Capture the cell that displays the provided text and extract its (x, y) central coordinate. 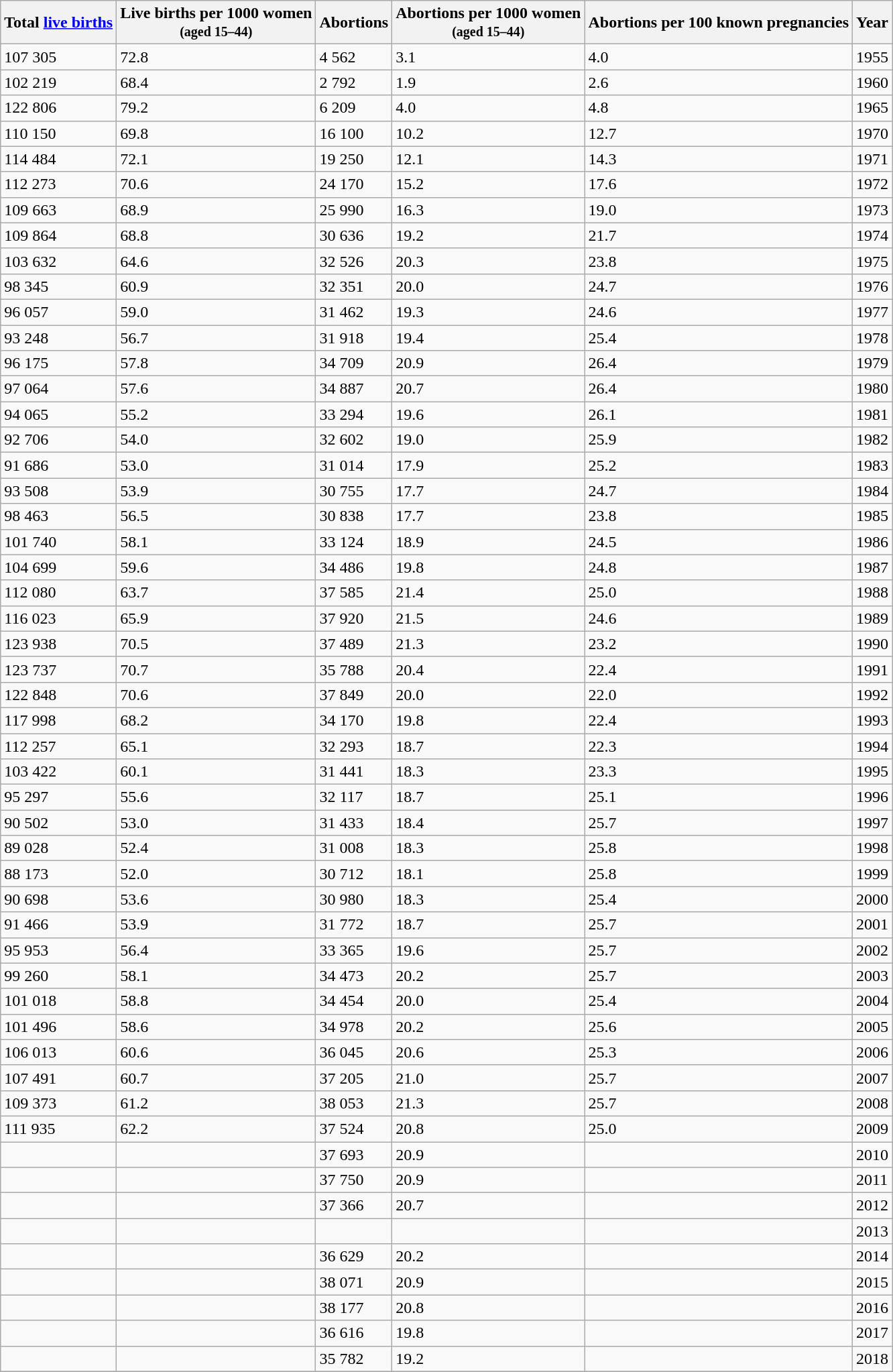
2000 (873, 899)
1971 (873, 159)
31 433 (354, 823)
37 489 (354, 644)
19.3 (488, 312)
68.2 (216, 720)
57.8 (216, 363)
25 990 (354, 210)
2 792 (354, 82)
Abortions per 100 known pregnancies (719, 23)
104 699 (59, 567)
31 008 (354, 848)
2015 (873, 1282)
102 219 (59, 82)
1987 (873, 567)
1970 (873, 133)
15.2 (488, 184)
21.5 (488, 618)
116 023 (59, 618)
96 057 (59, 312)
92 706 (59, 440)
117 998 (59, 720)
1978 (873, 337)
111 935 (59, 1129)
109 373 (59, 1103)
34 887 (354, 389)
37 585 (354, 593)
2010 (873, 1154)
1981 (873, 414)
30 755 (354, 491)
2006 (873, 1052)
1998 (873, 848)
20.6 (488, 1052)
6 209 (354, 108)
1984 (873, 491)
32 293 (354, 746)
2004 (873, 1001)
122 848 (59, 695)
2003 (873, 976)
72.8 (216, 57)
65.9 (216, 618)
58.8 (216, 1001)
30 980 (354, 899)
1991 (873, 669)
2018 (873, 1359)
21.7 (719, 235)
31 014 (354, 465)
21.4 (488, 593)
90 698 (59, 899)
1994 (873, 746)
16.3 (488, 210)
91 466 (59, 925)
Year (873, 23)
90 502 (59, 823)
22.3 (719, 746)
34 709 (354, 363)
91 686 (59, 465)
106 013 (59, 1052)
64.6 (216, 261)
94 065 (59, 414)
1990 (873, 644)
109 663 (59, 210)
59.6 (216, 567)
30 712 (354, 874)
1986 (873, 542)
68.4 (216, 82)
33 294 (354, 414)
95 297 (59, 797)
Abortions (354, 23)
1965 (873, 108)
18.1 (488, 874)
62.2 (216, 1129)
110 150 (59, 133)
123 938 (59, 644)
1.9 (488, 82)
34 486 (354, 567)
2001 (873, 925)
34 170 (354, 720)
37 205 (354, 1078)
18.4 (488, 823)
89 028 (59, 848)
20.3 (488, 261)
55.6 (216, 797)
35 782 (354, 1359)
101 018 (59, 1001)
88 173 (59, 874)
59.0 (216, 312)
17.9 (488, 465)
20.4 (488, 669)
60.9 (216, 286)
3.1 (488, 57)
32 602 (354, 440)
96 175 (59, 363)
10.2 (488, 133)
2002 (873, 950)
12.7 (719, 133)
93 248 (59, 337)
57.6 (216, 389)
2.6 (719, 82)
95 953 (59, 950)
Abortions per 1000 women(aged 15–44) (488, 23)
60.6 (216, 1052)
56.7 (216, 337)
1992 (873, 695)
1996 (873, 797)
19.4 (488, 337)
56.5 (216, 516)
123 737 (59, 669)
38 053 (354, 1103)
69.8 (216, 133)
Live births per 1000 women(aged 15–44) (216, 23)
1997 (873, 823)
12.1 (488, 159)
Total live births (59, 23)
1977 (873, 312)
107 305 (59, 57)
32 117 (354, 797)
2007 (873, 1078)
32 351 (354, 286)
2008 (873, 1103)
18.9 (488, 542)
1993 (873, 720)
1988 (873, 593)
32 526 (354, 261)
37 920 (354, 618)
55.2 (216, 414)
31 772 (354, 925)
17.6 (719, 184)
4.8 (719, 108)
37 750 (354, 1180)
31 462 (354, 312)
25.3 (719, 1052)
25.2 (719, 465)
114 484 (59, 159)
61.2 (216, 1103)
1980 (873, 389)
24.8 (719, 567)
112 257 (59, 746)
1973 (873, 210)
79.2 (216, 108)
65.1 (216, 746)
21.0 (488, 1078)
16 100 (354, 133)
38 071 (354, 1282)
101 740 (59, 542)
35 788 (354, 669)
101 496 (59, 1027)
37 693 (354, 1154)
1999 (873, 874)
1955 (873, 57)
19 250 (354, 159)
1982 (873, 440)
2011 (873, 1180)
34 473 (354, 976)
98 345 (59, 286)
107 491 (59, 1078)
2009 (873, 1129)
112 080 (59, 593)
103 632 (59, 261)
1975 (873, 261)
60.7 (216, 1078)
24.5 (719, 542)
22.0 (719, 695)
24 170 (354, 184)
2005 (873, 1027)
63.7 (216, 593)
34 454 (354, 1001)
109 864 (59, 235)
4 562 (354, 57)
68.8 (216, 235)
36 045 (354, 1052)
37 524 (354, 1129)
1976 (873, 286)
23.3 (719, 772)
52.4 (216, 848)
33 124 (354, 542)
1974 (873, 235)
2014 (873, 1257)
112 273 (59, 184)
25.6 (719, 1027)
38 177 (354, 1308)
1985 (873, 516)
99 260 (59, 976)
1983 (873, 465)
1979 (873, 363)
2017 (873, 1333)
70.5 (216, 644)
25.9 (719, 440)
1972 (873, 184)
52.0 (216, 874)
122 806 (59, 108)
36 629 (354, 1257)
68.9 (216, 210)
53.6 (216, 899)
26.1 (719, 414)
37 366 (354, 1206)
25.1 (719, 797)
2016 (873, 1308)
70.7 (216, 669)
23.2 (719, 644)
30 838 (354, 516)
72.1 (216, 159)
103 422 (59, 772)
31 918 (354, 337)
2013 (873, 1231)
1995 (873, 772)
58.6 (216, 1027)
60.1 (216, 772)
14.3 (719, 159)
34 978 (354, 1027)
36 616 (354, 1333)
30 636 (354, 235)
97 064 (59, 389)
2012 (873, 1206)
33 365 (354, 950)
31 441 (354, 772)
98 463 (59, 516)
93 508 (59, 491)
54.0 (216, 440)
37 849 (354, 695)
1989 (873, 618)
1960 (873, 82)
56.4 (216, 950)
